Capture the cell that displays the provided text and extract its [x, y] central coordinate. 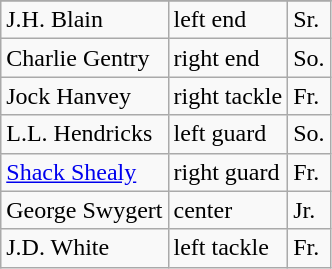
J.H. Blain [84, 20]
L.L. Hendricks [84, 134]
J.D. White [84, 248]
Shack Shealy [84, 172]
left guard [228, 134]
right tackle [228, 96]
center [228, 210]
George Swygert [84, 210]
Charlie Gentry [84, 58]
right end [228, 58]
Jock Hanvey [84, 96]
left tackle [228, 248]
Sr. [309, 20]
right guard [228, 172]
left end [228, 20]
Jr. [309, 210]
